Capture the cell that displays the provided text and extract its (x, y) central coordinate. 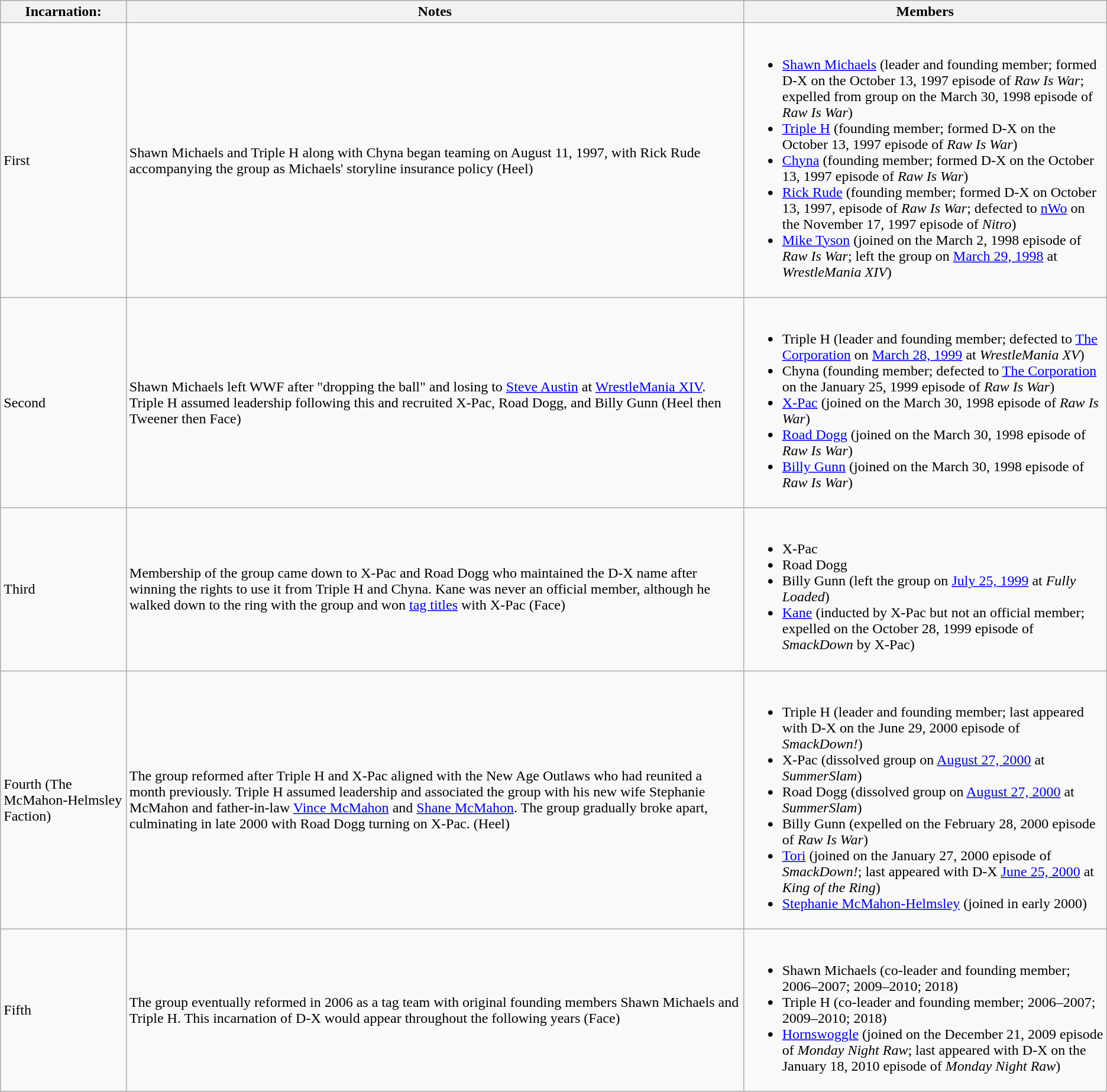
Fifth (64, 1010)
First (64, 160)
Fourth (The McMahon-Helmsley Faction) (64, 799)
Notes (435, 12)
Incarnation: (64, 12)
Members (925, 12)
Third (64, 589)
Second (64, 403)
